Scan for the cell matching the given text and deliver its [x, y] coordinate at center. 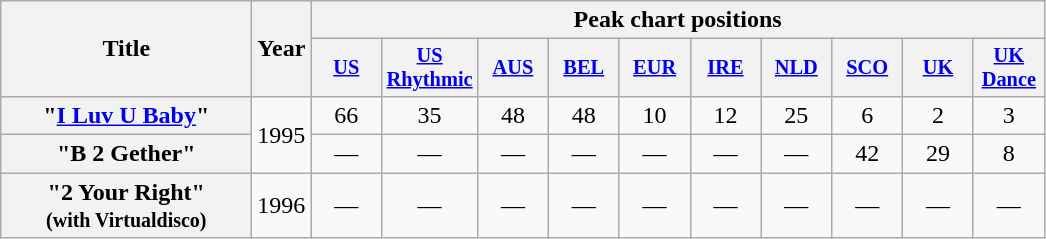
3 [1008, 115]
Year [282, 49]
UK Dance [1008, 68]
2 [938, 115]
"B 2 Gether" [126, 154]
BEL [584, 68]
"I Luv U Baby" [126, 115]
35 [430, 115]
25 [796, 115]
UK [938, 68]
1996 [282, 206]
8 [1008, 154]
USRhythmic [430, 68]
"2 Your Right" (with Virtualdisco) [126, 206]
10 [654, 115]
EUR [654, 68]
12 [726, 115]
IRE [726, 68]
6 [868, 115]
42 [868, 154]
SCO [868, 68]
AUS [512, 68]
66 [346, 115]
Title [126, 49]
US [346, 68]
NLD [796, 68]
29 [938, 154]
1995 [282, 134]
Peak chart positions [678, 20]
